Pinpoint the cell where the given text exists, returning its (x, y) midpoint coordinate. 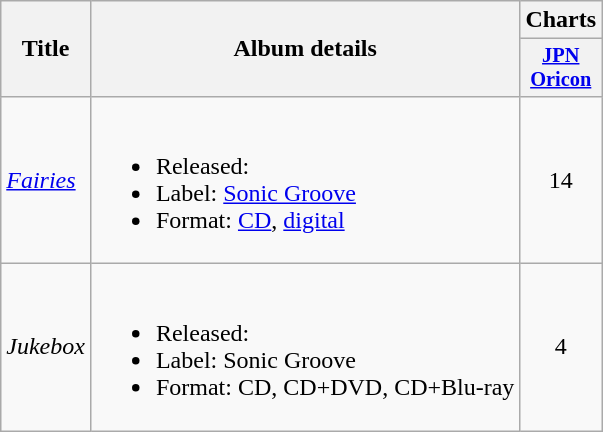
Released: Label: Sonic GrooveFormat: CD, CD+DVD, CD+Blu-ray (304, 348)
Fairies (46, 180)
Jukebox (46, 348)
14 (561, 180)
Album details (304, 49)
Title (46, 49)
JPNOricon (561, 68)
Charts (561, 20)
Released: Label: Sonic GrooveFormat: CD, digital (304, 180)
4 (561, 348)
